Find where the given text appears and provide that cell's center as [X, Y] coordinate. 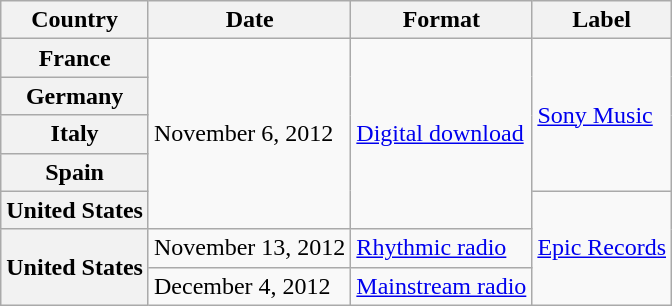
France [75, 58]
Country [75, 20]
Rhythmic radio [442, 248]
Spain [75, 172]
Italy [75, 134]
Label [602, 20]
Date [249, 20]
Germany [75, 96]
Digital download [442, 134]
December 4, 2012 [249, 286]
November 13, 2012 [249, 248]
Sony Music [602, 115]
November 6, 2012 [249, 134]
Epic Records [602, 248]
Format [442, 20]
Mainstream radio [442, 286]
